Extract the (X, Y) coordinate from the center of the cell holding the provided text.  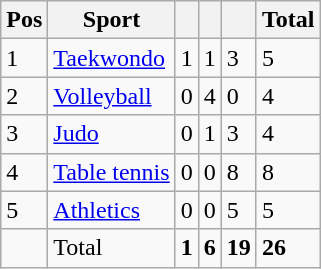
19 (238, 248)
6 (210, 248)
26 (288, 248)
Taekwondo (112, 58)
Judo (112, 134)
Athletics (112, 210)
Table tennis (112, 172)
Volleyball (112, 96)
2 (24, 96)
Pos (24, 20)
Sport (112, 20)
